For the text-containing cell, return its midpoint in (X, Y) coordinate format. 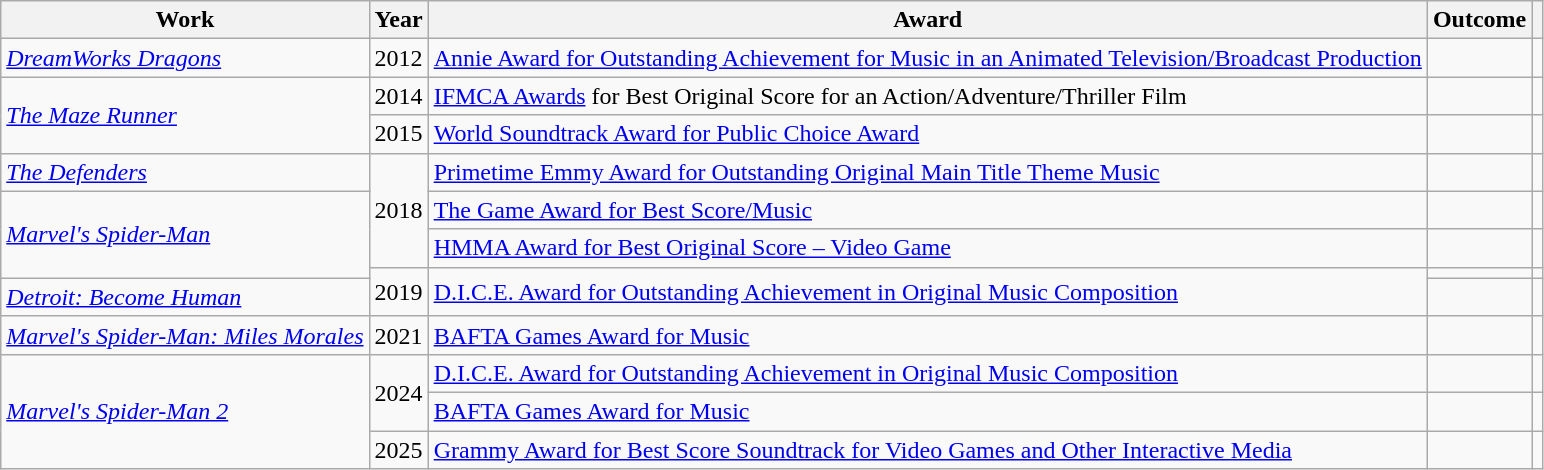
2019 (398, 292)
2012 (398, 58)
Marvel's Spider-Man: Miles Morales (185, 335)
Annie Award for Outstanding Achievement for Music in an Animated Television/Broadcast Production (928, 58)
The Game Award for Best Score/Music (928, 210)
IFMCA Awards for Best Original Score for an Action/Adventure/Thriller Film (928, 96)
Award (928, 20)
2021 (398, 335)
Marvel's Spider-Man 2 (185, 411)
Marvel's Spider-Man (185, 234)
2015 (398, 134)
Primetime Emmy Award for Outstanding Original Main Title Theme Music (928, 172)
Detroit: Become Human (185, 297)
World Soundtrack Award for Public Choice Award (928, 134)
The Maze Runner (185, 115)
2018 (398, 210)
2025 (398, 449)
Work (185, 20)
Grammy Award for Best Score Soundtrack for Video Games and Other Interactive Media (928, 449)
The Defenders (185, 172)
2024 (398, 392)
DreamWorks Dragons (185, 58)
HMMA Award for Best Original Score – Video Game (928, 248)
Year (398, 20)
2014 (398, 96)
Outcome (1479, 20)
